Return [x, y] of the center of cell containing provided text 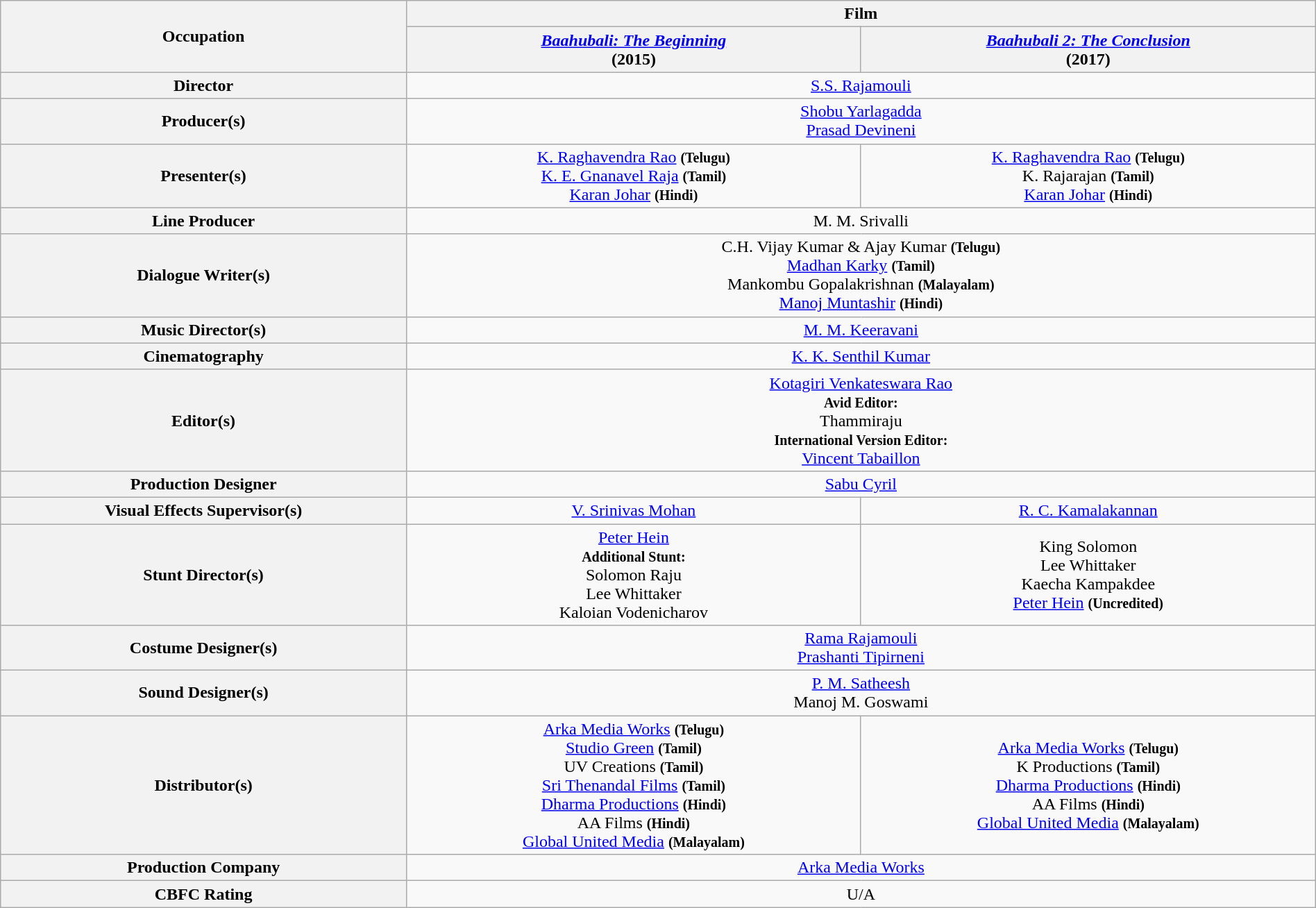
Production Company [204, 868]
R. C. Kamalakannan [1088, 510]
S.S. Rajamouli [861, 85]
Dialogue Writer(s) [204, 275]
Kotagiri Venkateswara RaoAvid Editor:ThammirajuInternational Version Editor:Vincent Tabaillon [861, 420]
M. M. Keeravani [861, 330]
Sabu Cyril [861, 484]
Presenter(s) [204, 176]
Arka Media Works (Telugu)K Productions (Tamil)Dharma Productions (Hindi)AA Films (Hindi)Global United Media (Malayalam) [1088, 785]
U/A [861, 894]
Production Designer [204, 484]
Editor(s) [204, 420]
Sound Designer(s) [204, 693]
Shobu YarlagaddaPrasad Devineni [861, 121]
Producer(s) [204, 121]
M. M. Srivalli [861, 221]
Director [204, 85]
V. Srinivas Mohan [633, 510]
Costume Designer(s) [204, 648]
Line Producer [204, 221]
P. M. SatheeshManoj M. Goswami [861, 693]
K. Raghavendra Rao (Telugu)K. E. Gnanavel Raja (Tamil)Karan Johar (Hindi) [633, 176]
Peter HeinAdditional Stunt:Solomon RajuLee WhittakerKaloian Vodenicharov [633, 574]
Cinematography [204, 356]
Baahubali 2: The Conclusion (2017) [1088, 50]
Rama RajamouliPrashanti Tipirneni [861, 648]
Visual Effects Supervisor(s) [204, 510]
Music Director(s) [204, 330]
Occupation [204, 36]
C.H. Vijay Kumar & Ajay Kumar (Telugu)Madhan Karky (Tamil)Mankombu Gopalakrishnan (Malayalam)Manoj Muntashir (Hindi) [861, 275]
Distributor(s) [204, 785]
Stunt Director(s) [204, 574]
Baahubali: The Beginning (2015) [633, 50]
CBFC Rating [204, 894]
King SolomonLee WhittakerKaecha KampakdeePeter Hein (Uncredited) [1088, 574]
Arka Media Works [861, 868]
Film [861, 14]
K. Raghavendra Rao (Telugu)K. Rajarajan (Tamil)Karan Johar (Hindi) [1088, 176]
K. K. Senthil Kumar [861, 356]
